Scan for the cell matching the given text and deliver its (X, Y) coordinate at center. 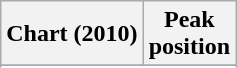
Peakposition (189, 34)
Chart (2010) (72, 34)
